From the cell containing the given text, extract its center point as [x, y] coordinate. 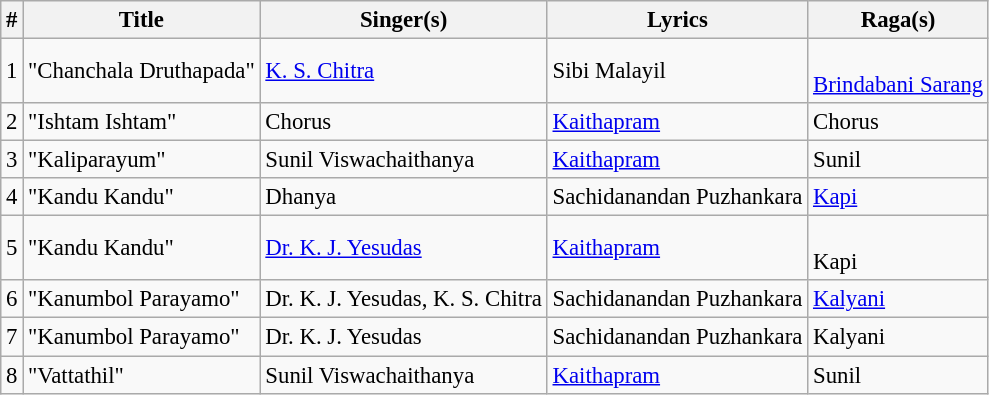
Dr. K. J. Yesudas, K. S. Chitra [404, 299]
Brindabani Sarang [898, 72]
8 [12, 375]
# [12, 20]
3 [12, 160]
"Kaliparayum" [142, 160]
"Vattathil" [142, 375]
Dhanya [404, 197]
"Ishtam Ishtam" [142, 122]
Raga(s) [898, 20]
K. S. Chitra [404, 72]
5 [12, 248]
Singer(s) [404, 20]
6 [12, 299]
4 [12, 197]
Sibi Malayil [677, 72]
7 [12, 337]
2 [12, 122]
"Chanchala Druthapada" [142, 72]
1 [12, 72]
Title [142, 20]
Lyrics [677, 20]
